Determine the (x, y) coordinate at the center of the cell enclosing the given text.  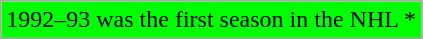
1992–93 was the first season in the NHL * (212, 20)
